Detect which cell encompasses the target text, then output its [X, Y] center coordinate. 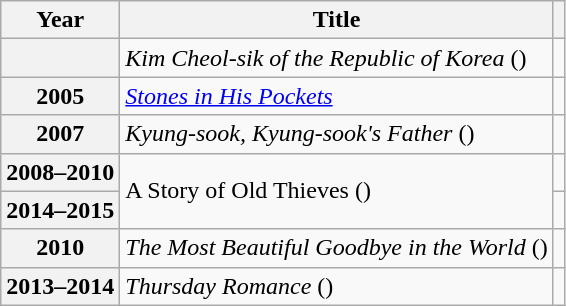
Title [336, 20]
2005 [60, 96]
Kim Cheol-sik of the Republic of Korea () [336, 58]
2008–2010 [60, 172]
2010 [60, 248]
The Most Beautiful Goodbye in the World () [336, 248]
2013–2014 [60, 286]
Year [60, 20]
2014–2015 [60, 210]
Kyung-sook, Kyung-sook's Father () [336, 134]
2007 [60, 134]
Stones in His Pockets [336, 96]
Thursday Romance () [336, 286]
A Story of Old Thieves () [336, 191]
